Provide the (X, Y) coordinate of the cell's center where the given text is located.  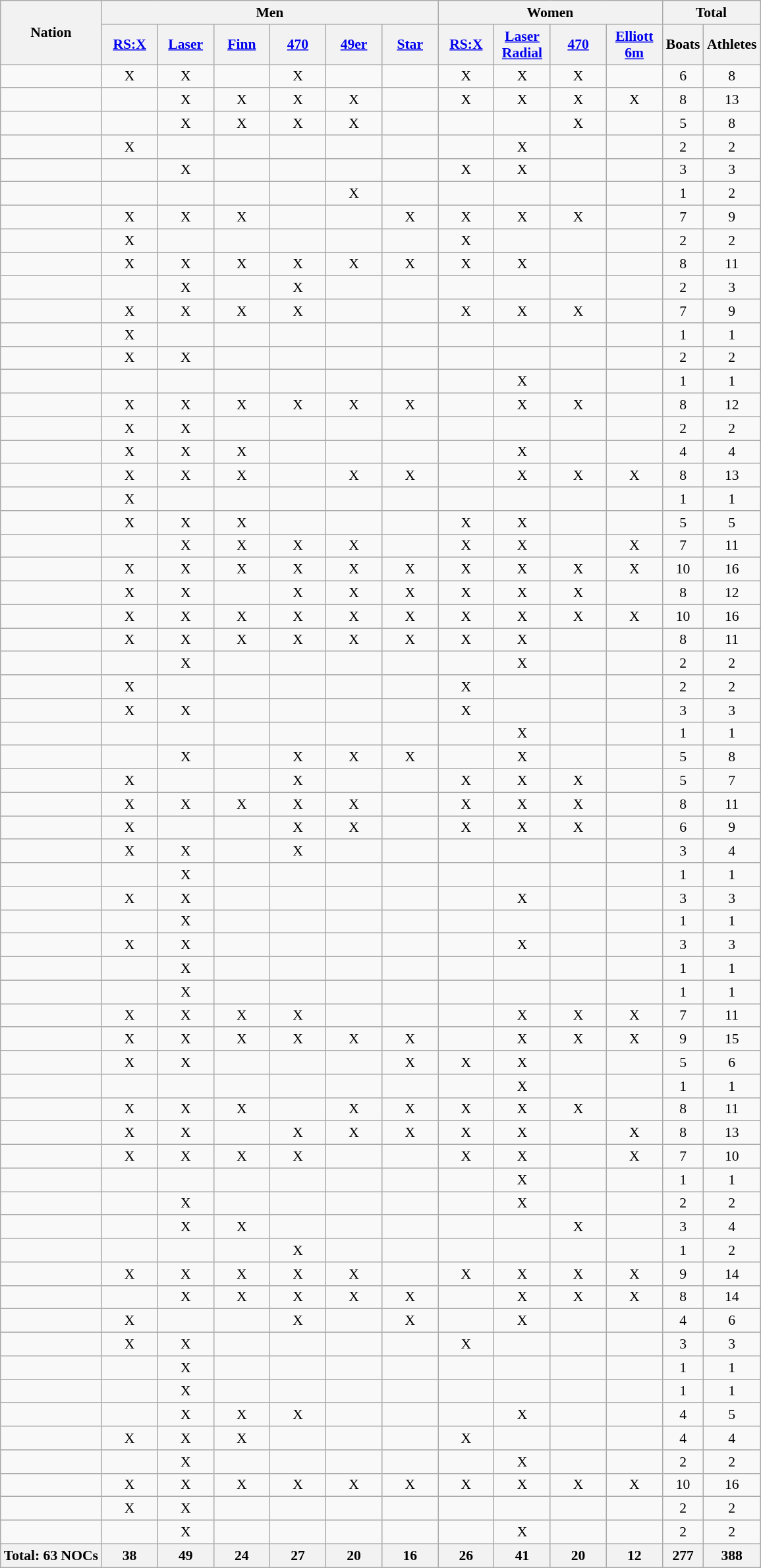
41 (522, 1555)
27 (298, 1555)
26 (466, 1555)
Laser (186, 45)
Boats (683, 45)
Men (270, 13)
24 (241, 1555)
Athletes (732, 45)
277 (683, 1555)
Finn (241, 45)
Nation (51, 33)
49 (186, 1555)
Women (550, 13)
Elliott 6m (634, 45)
49er (354, 45)
388 (732, 1555)
15 (732, 1039)
Total (711, 13)
Laser Radial (522, 45)
Total: 63 NOCs (51, 1555)
Star (410, 45)
38 (129, 1555)
